From the cell containing the given text, extract its center point as [X, Y] coordinate. 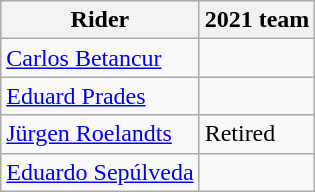
Retired [257, 134]
Carlos Betancur [100, 58]
Eduardo Sepúlveda [100, 172]
Rider [100, 20]
Eduard Prades [100, 96]
2021 team [257, 20]
Jürgen Roelandts [100, 134]
